Search for the cell housing the specified text and yield its (X, Y) center coordinate. 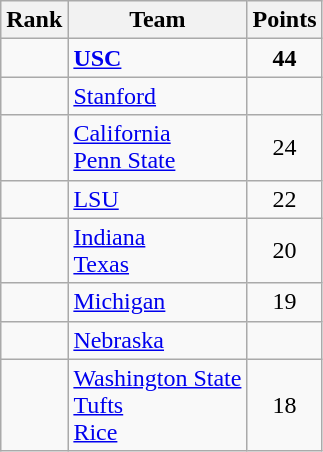
20 (284, 250)
Team (158, 20)
22 (284, 199)
Stanford (158, 96)
18 (284, 405)
19 (284, 302)
Washington StateTuftsRice (158, 405)
Points (284, 20)
Nebraska (158, 340)
IndianaTexas (158, 250)
USC (158, 58)
Rank (34, 20)
24 (284, 148)
Michigan (158, 302)
LSU (158, 199)
44 (284, 58)
CaliforniaPenn State (158, 148)
